Output the [x, y] coordinate of the center of the cell containing the given text.  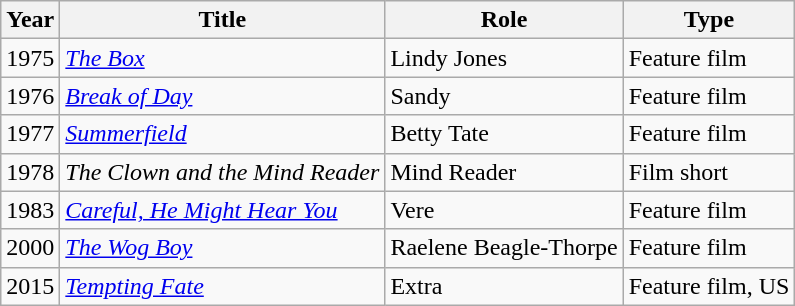
Role [504, 20]
Raelene Beagle-Thorpe [504, 248]
1978 [30, 172]
Vere [504, 210]
2015 [30, 286]
Careful, He Might Hear You [222, 210]
Film short [709, 172]
Feature film, US [709, 286]
The Box [222, 58]
Title [222, 20]
1977 [30, 134]
Break of Day [222, 96]
1975 [30, 58]
The Clown and the Mind Reader [222, 172]
Extra [504, 286]
Lindy Jones [504, 58]
2000 [30, 248]
Type [709, 20]
Summerfield [222, 134]
Tempting Fate [222, 286]
Betty Tate [504, 134]
1976 [30, 96]
Sandy [504, 96]
The Wog Boy [222, 248]
1983 [30, 210]
Year [30, 20]
Mind Reader [504, 172]
